Return (X, Y) of the center of cell containing provided text 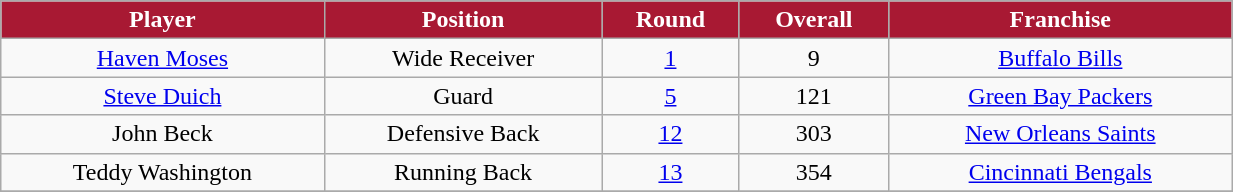
121 (814, 96)
9 (814, 58)
Round (670, 20)
Green Bay Packers (1060, 96)
13 (670, 172)
Player (162, 20)
Franchise (1060, 20)
303 (814, 134)
Defensive Back (463, 134)
354 (814, 172)
Cincinnati Bengals (1060, 172)
Overall (814, 20)
Position (463, 20)
12 (670, 134)
Teddy Washington (162, 172)
Running Back (463, 172)
John Beck (162, 134)
Buffalo Bills (1060, 58)
Haven Moses (162, 58)
5 (670, 96)
Wide Receiver (463, 58)
Steve Duich (162, 96)
Guard (463, 96)
1 (670, 58)
New Orleans Saints (1060, 134)
